Identify which cell holds the provided text, then report its (x, y) central coordinate. 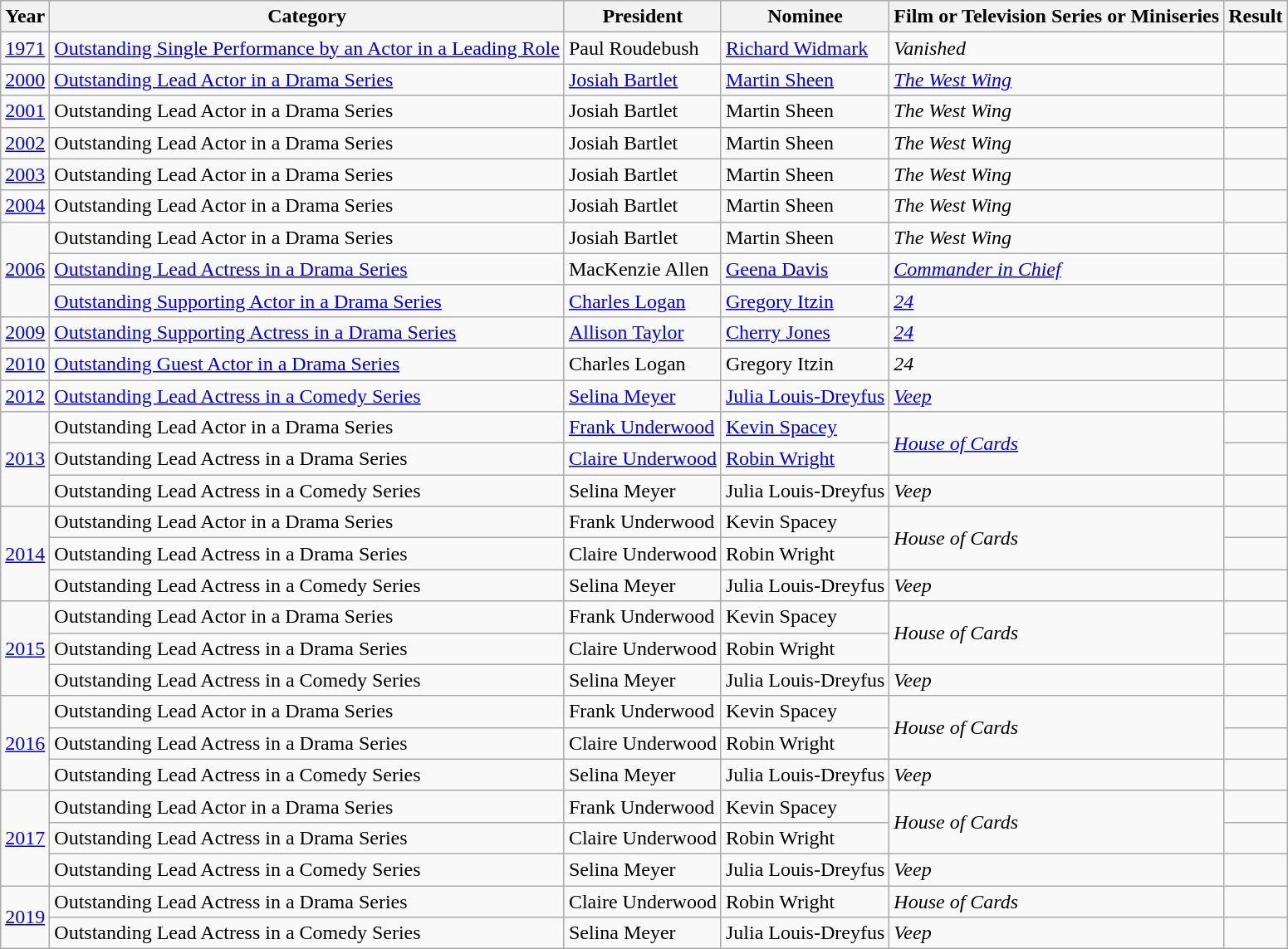
Geena Davis (805, 269)
Paul Roudebush (643, 48)
Cherry Jones (805, 332)
Outstanding Guest Actor in a Drama Series (307, 364)
Outstanding Single Performance by an Actor in a Leading Role (307, 48)
2006 (25, 269)
1971 (25, 48)
2014 (25, 554)
2012 (25, 396)
Allison Taylor (643, 332)
2000 (25, 80)
2013 (25, 459)
2010 (25, 364)
2016 (25, 743)
Richard Widmark (805, 48)
Outstanding Supporting Actor in a Drama Series (307, 301)
President (643, 17)
Category (307, 17)
2009 (25, 332)
Vanished (1056, 48)
2017 (25, 838)
Nominee (805, 17)
Result (1256, 17)
2001 (25, 111)
2015 (25, 648)
Commander in Chief (1056, 269)
2002 (25, 143)
2019 (25, 917)
Outstanding Supporting Actress in a Drama Series (307, 332)
2004 (25, 206)
MacKenzie Allen (643, 269)
Year (25, 17)
2003 (25, 174)
Film or Television Series or Miniseries (1056, 17)
